Provide the (x, y) coordinate of the cell's center where the given text is located.  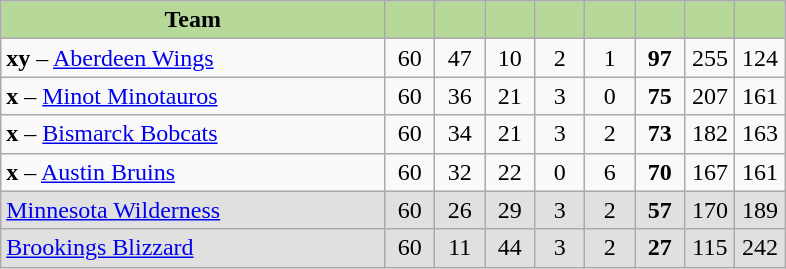
11 (460, 248)
Minnesota Wilderness (193, 210)
242 (760, 248)
167 (710, 172)
124 (760, 58)
170 (710, 210)
47 (460, 58)
29 (510, 210)
73 (660, 134)
75 (660, 96)
32 (460, 172)
x – Minot Minotauros (193, 96)
57 (660, 210)
207 (710, 96)
70 (660, 172)
x – Bismarck Bobcats (193, 134)
xy – Aberdeen Wings (193, 58)
44 (510, 248)
163 (760, 134)
22 (510, 172)
Team (193, 20)
1 (610, 58)
189 (760, 210)
27 (660, 248)
34 (460, 134)
36 (460, 96)
6 (610, 172)
182 (710, 134)
97 (660, 58)
Brookings Blizzard (193, 248)
255 (710, 58)
x – Austin Bruins (193, 172)
26 (460, 210)
10 (510, 58)
115 (710, 248)
